Determine the [x, y] coordinate at the center of the cell enclosing the given text.  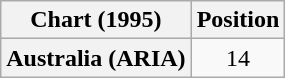
Chart (1995) [96, 20]
Position [238, 20]
14 [238, 58]
Australia (ARIA) [96, 58]
